Pinpoint the cell where the given text exists, returning its [x, y] midpoint coordinate. 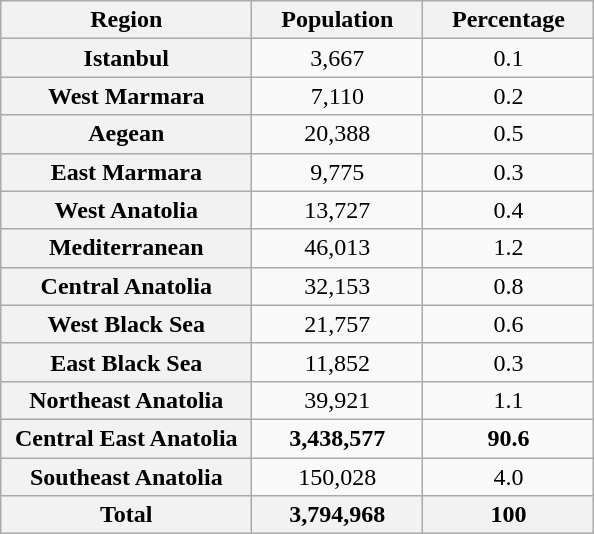
Population [338, 20]
Central Anatolia [126, 286]
3,667 [338, 58]
32,153 [338, 286]
20,388 [338, 134]
13,727 [338, 210]
1.2 [508, 248]
3,794,968 [338, 515]
Percentage [508, 20]
11,852 [338, 362]
0.1 [508, 58]
39,921 [338, 400]
Istanbul [126, 58]
West Marmara [126, 96]
Southeast Anatolia [126, 477]
0.4 [508, 210]
Total [126, 515]
West Anatolia [126, 210]
90.6 [508, 438]
21,757 [338, 324]
West Black Sea [126, 324]
Central East Anatolia [126, 438]
0.6 [508, 324]
Region [126, 20]
Aegean [126, 134]
0.2 [508, 96]
9,775 [338, 172]
100 [508, 515]
46,013 [338, 248]
East Marmara [126, 172]
Mediterranean [126, 248]
0.8 [508, 286]
East Black Sea [126, 362]
1.1 [508, 400]
4.0 [508, 477]
3,438,577 [338, 438]
150,028 [338, 477]
0.5 [508, 134]
7,110 [338, 96]
Northeast Anatolia [126, 400]
